Detect which cell encompasses the target text, then output its (X, Y) center coordinate. 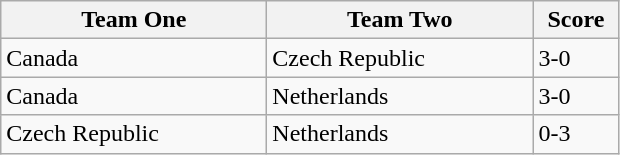
Team Two (400, 20)
0-3 (576, 134)
Score (576, 20)
Team One (134, 20)
